Return the [x, y] coordinate for the center point of the cell that contains the specified text.  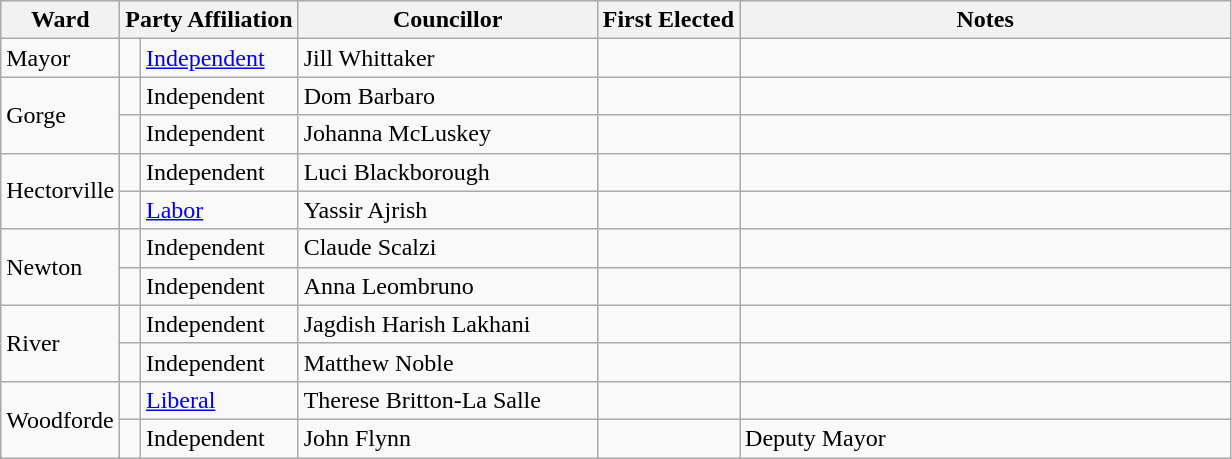
John Flynn [448, 438]
Jagdish Harish Lakhani [448, 324]
Party Affiliation [209, 20]
Woodforde [60, 419]
Luci Blackborough [448, 172]
Dom Barbaro [448, 96]
Hectorville [60, 191]
Councillor [448, 20]
Matthew Noble [448, 362]
Anna Leombruno [448, 286]
Johanna McLuskey [448, 134]
Newton [60, 267]
Gorge [60, 115]
Deputy Mayor [986, 438]
Labor [219, 210]
Liberal [219, 400]
Ward [60, 20]
Therese Britton-La Salle [448, 400]
Yassir Ajrish [448, 210]
Mayor [60, 58]
Claude Scalzi [448, 248]
First Elected [668, 20]
Jill Whittaker [448, 58]
River [60, 343]
Notes [986, 20]
